Return the [x, y] coordinate for the center point of the cell that contains the specified text.  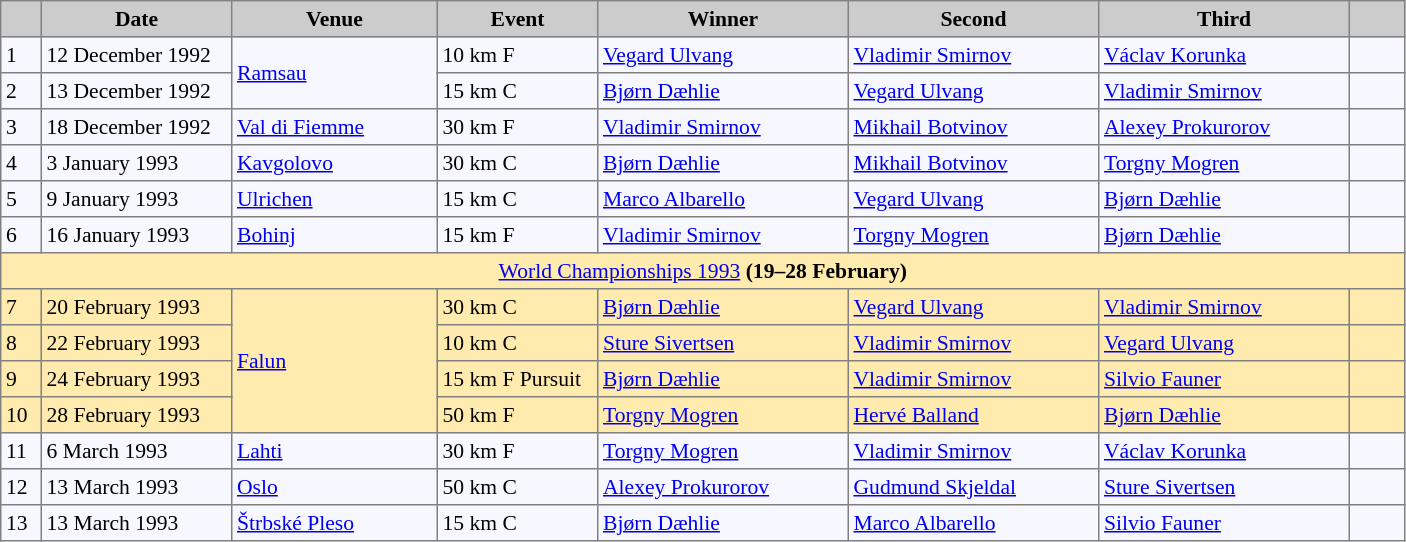
13 December 1992 [136, 91]
Third [1224, 19]
2 [21, 91]
6 March 1993 [136, 451]
8 [21, 343]
1 [21, 55]
12 December 1992 [136, 55]
50 km F [517, 415]
16 January 1993 [136, 235]
15 km F Pursuit [517, 379]
Val di Fiemme [335, 127]
12 [21, 487]
9 January 1993 [136, 199]
13 [21, 523]
5 [21, 199]
Hervé Balland [973, 415]
Bohinj [335, 235]
World Championships 1993 (19–28 February) [703, 271]
11 [21, 451]
Ulrichen [335, 199]
18 December 1992 [136, 127]
Gudmund Skjeldal [973, 487]
6 [21, 235]
Oslo [335, 487]
22 February 1993 [136, 343]
3 [21, 127]
Winner [723, 19]
20 February 1993 [136, 307]
15 km F [517, 235]
4 [21, 163]
Second [973, 19]
9 [21, 379]
10 km C [517, 343]
24 February 1993 [136, 379]
Date [136, 19]
50 km C [517, 487]
7 [21, 307]
Falun [335, 361]
28 February 1993 [136, 415]
Event [517, 19]
3 January 1993 [136, 163]
10 km F [517, 55]
10 [21, 415]
Lahti [335, 451]
Kavgolovo [335, 163]
Štrbské Pleso [335, 523]
Venue [335, 19]
Ramsau [335, 73]
